Return (x, y) of the center of cell containing provided text 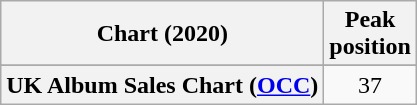
37 (370, 85)
Peakposition (370, 34)
Chart (2020) (162, 34)
UK Album Sales Chart (OCC) (162, 85)
